Locate the cell with the specified text and output its (x, y) center coordinate. 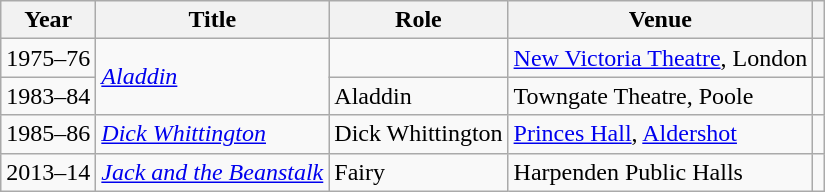
2013–14 (48, 172)
Title (212, 20)
Role (418, 20)
1975–76 (48, 58)
Venue (660, 20)
Jack and the Beanstalk (212, 172)
New Victoria Theatre, London (660, 58)
1985–86 (48, 134)
Towngate Theatre, Poole (660, 96)
Princes Hall, Aldershot (660, 134)
1983–84 (48, 96)
Year (48, 20)
Fairy (418, 172)
Harpenden Public Halls (660, 172)
